Return (X, Y) of the center of cell containing provided text 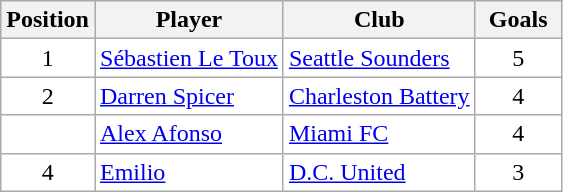
Darren Spicer (188, 96)
Alex Afonso (188, 134)
Player (188, 20)
1 (48, 58)
Emilio (188, 172)
2 (48, 96)
5 (518, 58)
Seattle Sounders (379, 58)
Position (48, 20)
Sébastien Le Toux (188, 58)
Charleston Battery (379, 96)
Club (379, 20)
Goals (518, 20)
Miami FC (379, 134)
3 (518, 172)
D.C. United (379, 172)
